Identify which cell holds the provided text, then report its (X, Y) central coordinate. 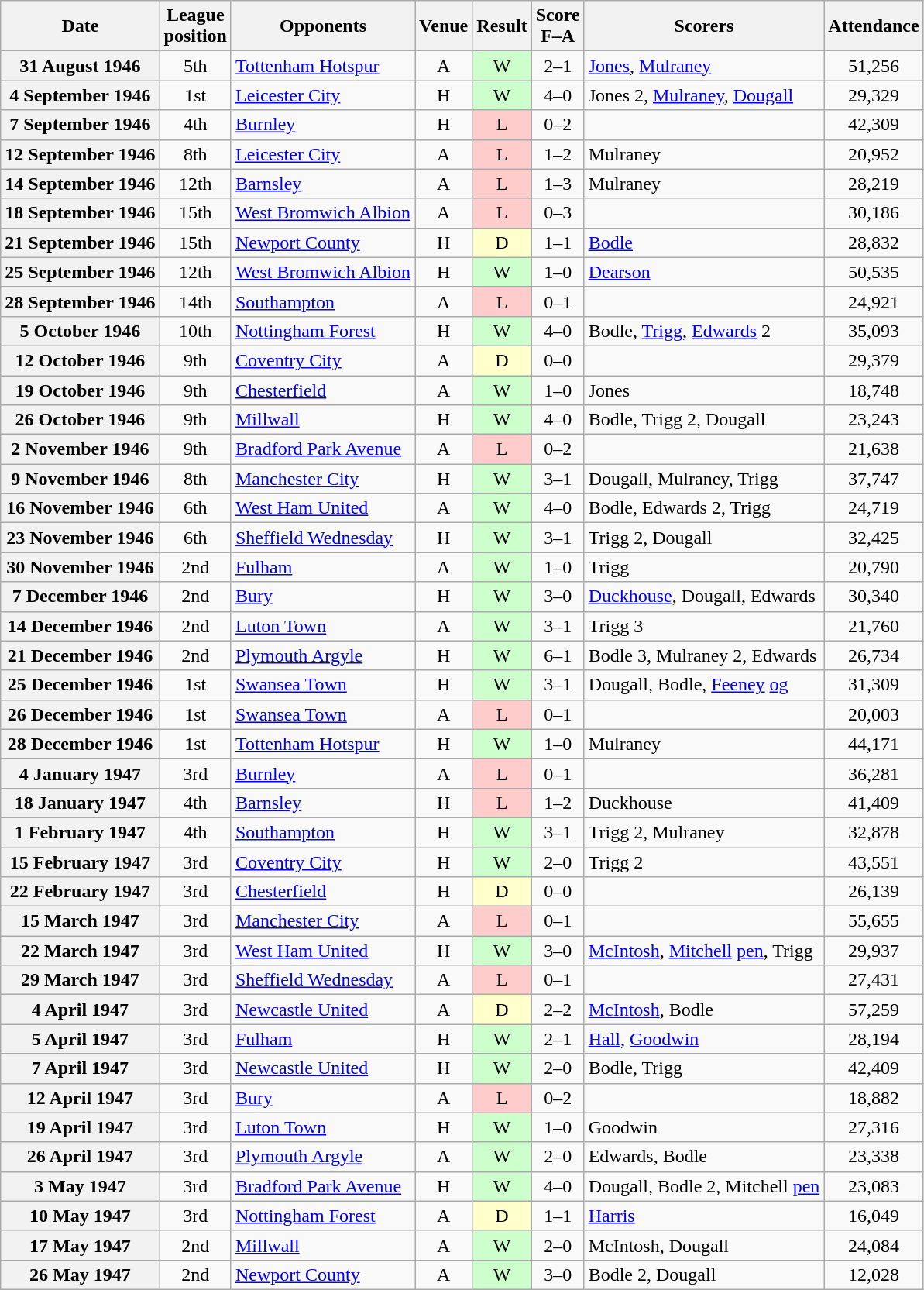
18 September 1946 (81, 213)
Scorers (704, 26)
22 February 1947 (81, 892)
31,309 (874, 685)
23,338 (874, 1157)
0–3 (558, 213)
Venue (444, 26)
25 September 1946 (81, 272)
1 February 1947 (81, 832)
Harris (704, 1216)
Bodle, Trigg, Edwards 2 (704, 331)
McIntosh, Dougall (704, 1245)
31 August 1946 (81, 66)
23,243 (874, 420)
26 December 1946 (81, 714)
32,425 (874, 538)
10 May 1947 (81, 1216)
20,952 (874, 154)
Date (81, 26)
26 May 1947 (81, 1275)
30,186 (874, 213)
29,937 (874, 951)
6–1 (558, 655)
35,093 (874, 331)
14 December 1946 (81, 626)
16,049 (874, 1216)
15 March 1947 (81, 921)
42,309 (874, 125)
ScoreF–A (558, 26)
18,748 (874, 390)
17 May 1947 (81, 1245)
4 April 1947 (81, 1010)
27,431 (874, 980)
Bodle (704, 243)
Trigg 2, Dougall (704, 538)
21 September 1946 (81, 243)
Attendance (874, 26)
57,259 (874, 1010)
12 April 1947 (81, 1098)
30 November 1946 (81, 567)
37,747 (874, 479)
14 September 1946 (81, 184)
4 September 1946 (81, 95)
29,329 (874, 95)
Trigg (704, 567)
Hall, Goodwin (704, 1039)
1–3 (558, 184)
Trigg 2 (704, 862)
Bodle 3, Mulraney 2, Edwards (704, 655)
21,760 (874, 626)
18,882 (874, 1098)
5 April 1947 (81, 1039)
Duckhouse, Dougall, Edwards (704, 597)
24,719 (874, 508)
23,083 (874, 1186)
12 October 1946 (81, 360)
Bodle, Trigg (704, 1068)
26 April 1947 (81, 1157)
26,734 (874, 655)
26 October 1946 (81, 420)
43,551 (874, 862)
20,003 (874, 714)
28,219 (874, 184)
7 September 1946 (81, 125)
Dougall, Mulraney, Trigg (704, 479)
5 October 1946 (81, 331)
41,409 (874, 803)
23 November 1946 (81, 538)
21 December 1946 (81, 655)
12 September 1946 (81, 154)
44,171 (874, 744)
51,256 (874, 66)
10th (195, 331)
27,316 (874, 1127)
5th (195, 66)
28 September 1946 (81, 301)
29 March 1947 (81, 980)
Jones (704, 390)
Jones, Mulraney (704, 66)
55,655 (874, 921)
16 November 1946 (81, 508)
24,921 (874, 301)
28,194 (874, 1039)
Trigg 2, Mulraney (704, 832)
7 April 1947 (81, 1068)
25 December 1946 (81, 685)
21,638 (874, 449)
Bodle 2, Dougall (704, 1275)
29,379 (874, 360)
50,535 (874, 272)
12,028 (874, 1275)
28,832 (874, 243)
20,790 (874, 567)
Goodwin (704, 1127)
2–2 (558, 1010)
Edwards, Bodle (704, 1157)
14th (195, 301)
Dougall, Bodle 2, Mitchell pen (704, 1186)
Jones 2, Mulraney, Dougall (704, 95)
9 November 1946 (81, 479)
26,139 (874, 892)
McIntosh, Mitchell pen, Trigg (704, 951)
2 November 1946 (81, 449)
19 October 1946 (81, 390)
30,340 (874, 597)
24,084 (874, 1245)
Leagueposition (195, 26)
22 March 1947 (81, 951)
36,281 (874, 773)
McIntosh, Bodle (704, 1010)
4 January 1947 (81, 773)
42,409 (874, 1068)
19 April 1947 (81, 1127)
3 May 1947 (81, 1186)
28 December 1946 (81, 744)
18 January 1947 (81, 803)
Opponents (322, 26)
Dougall, Bodle, Feeney og (704, 685)
Bodle, Trigg 2, Dougall (704, 420)
Trigg 3 (704, 626)
7 December 1946 (81, 597)
Result (502, 26)
32,878 (874, 832)
Duckhouse (704, 803)
Bodle, Edwards 2, Trigg (704, 508)
Dearson (704, 272)
15 February 1947 (81, 862)
